For the text-containing cell, return its midpoint in [X, Y] coordinate format. 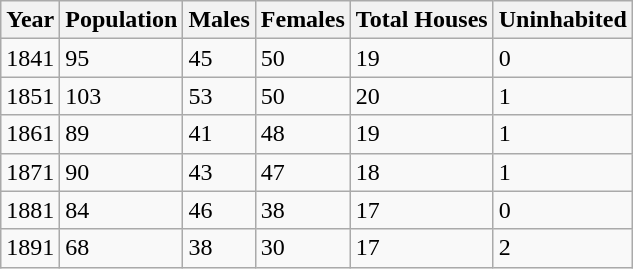
84 [122, 210]
1841 [30, 58]
103 [122, 96]
89 [122, 134]
46 [219, 210]
43 [219, 172]
20 [422, 96]
1881 [30, 210]
48 [302, 134]
45 [219, 58]
Males [219, 20]
Population [122, 20]
Uninhabited [562, 20]
1871 [30, 172]
47 [302, 172]
30 [302, 248]
Year [30, 20]
2 [562, 248]
Total Houses [422, 20]
18 [422, 172]
90 [122, 172]
Females [302, 20]
1891 [30, 248]
68 [122, 248]
53 [219, 96]
1851 [30, 96]
41 [219, 134]
1861 [30, 134]
95 [122, 58]
